Scan for the cell matching the given text and deliver its (X, Y) coordinate at center. 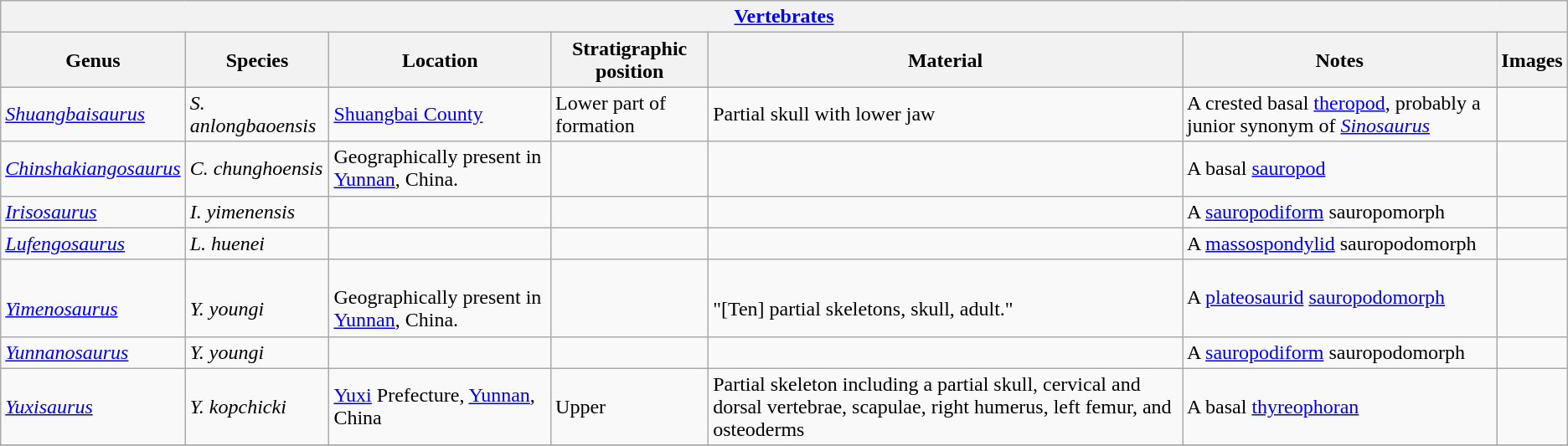
Lufengosaurus (93, 244)
S. anlongbaoensis (257, 114)
A sauropodiform sauropomorph (1340, 212)
Irisosaurus (93, 212)
Shuangbaisaurus (93, 114)
Location (441, 60)
Stratigraphic position (630, 60)
Genus (93, 60)
Images (1532, 60)
I. yimenensis (257, 212)
C. chunghoensis (257, 169)
Upper (630, 407)
Partial skull with lower jaw (946, 114)
Vertebrates (784, 17)
Material (946, 60)
A basal sauropod (1340, 169)
Species (257, 60)
Yunnanosaurus (93, 352)
Notes (1340, 60)
Yuxi Prefecture, Yunnan, China (441, 407)
Yuxisaurus (93, 407)
Lower part of formation (630, 114)
A sauropodiform sauropodomorph (1340, 352)
Partial skeleton including a partial skull, cervical and dorsal vertebrae, scapulae, right humerus, left femur, and osteoderms (946, 407)
Shuangbai County (441, 114)
A plateosaurid sauropodomorph (1340, 298)
"[Ten] partial skeletons, skull, adult." (946, 298)
Y. kopchicki (257, 407)
Yimenosaurus (93, 298)
A massospondylid sauropodomorph (1340, 244)
L. huenei (257, 244)
A crested basal theropod, probably a junior synonym of Sinosaurus (1340, 114)
A basal thyreophoran (1340, 407)
Chinshakiangosaurus (93, 169)
